Find where the given text appears and provide that cell's center as [X, Y] coordinate. 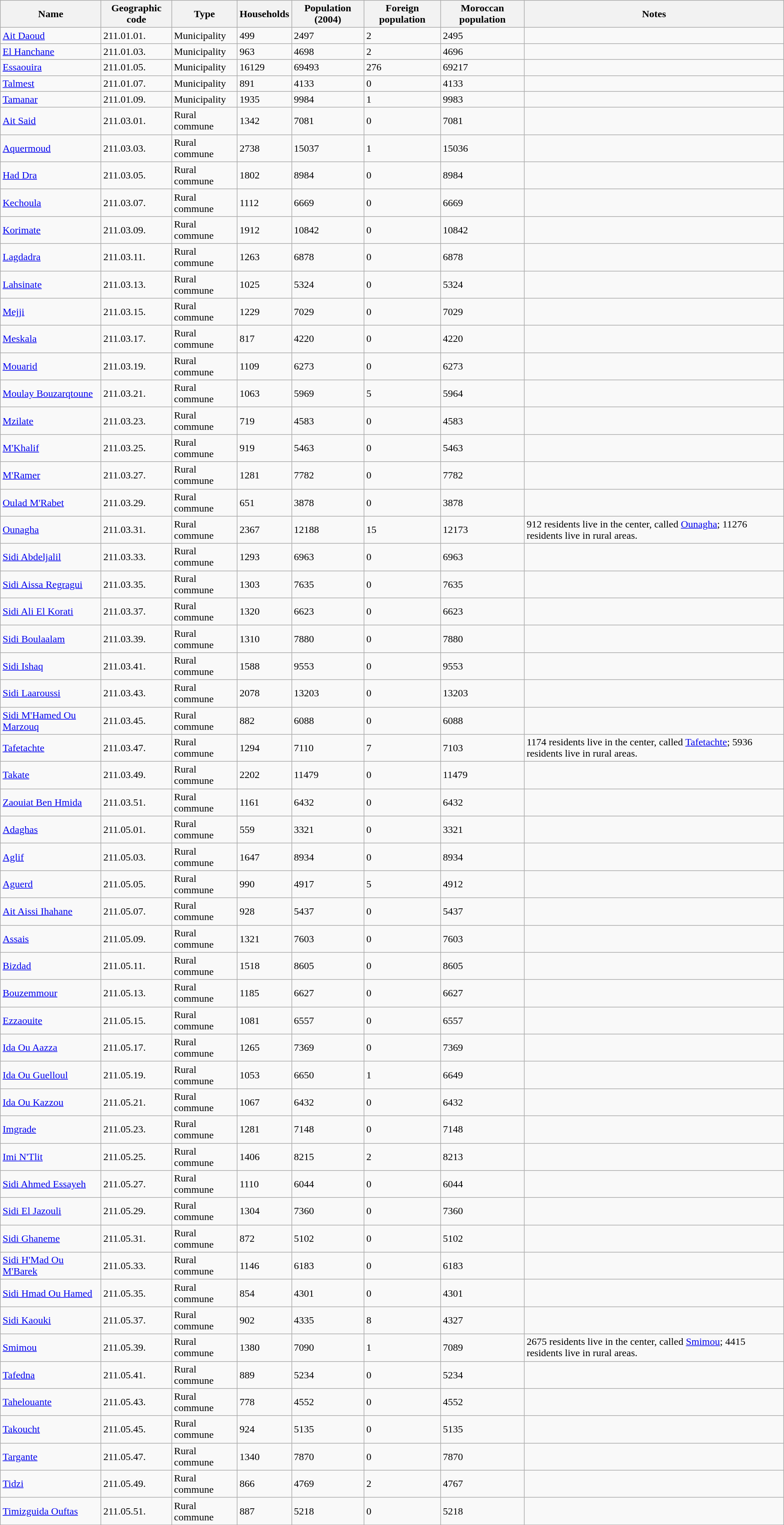
15037 [328, 148]
924 [264, 1429]
211.05.11. [137, 966]
211.01.07. [137, 83]
1802 [264, 175]
211.03.17. [137, 339]
Geographic code [137, 14]
1303 [264, 584]
2675 residents live in the center, called Smimou; 4415 residents live in rural areas. [654, 1347]
912 residents live in the center, called Ounagha; 11276 residents live in rural areas. [654, 530]
Name [51, 14]
Aglif [51, 857]
2495 [482, 36]
Sidi H'Mad Ou M'Barek [51, 1266]
211.05.25. [137, 1156]
211.05.01. [137, 830]
1185 [264, 993]
5969 [328, 394]
Smimou [51, 1347]
4917 [328, 884]
211.03.21. [137, 394]
1053 [264, 1075]
1588 [264, 666]
1067 [264, 1102]
Sidi Ahmed Essayeh [51, 1184]
Ounagha [51, 530]
211.05.03. [137, 857]
Notes [654, 14]
872 [264, 1238]
Lagdadra [51, 257]
7110 [328, 748]
Sidi Ali El Korati [51, 612]
211.03.51. [137, 803]
651 [264, 503]
Sidi Laaroussi [51, 693]
211.05.49. [137, 1484]
Sidi El Jazouli [51, 1212]
Foreign population [402, 14]
1229 [264, 312]
1647 [264, 857]
1112 [264, 203]
Takate [51, 775]
Essaouira [51, 67]
211.03.41. [137, 666]
211.05.29. [137, 1212]
8 [402, 1321]
211.03.11. [137, 257]
Bizdad [51, 966]
Tafedna [51, 1375]
7103 [482, 748]
211.03.07. [137, 203]
Mejji [51, 312]
1265 [264, 1047]
El Hanchane [51, 52]
Kechoula [51, 203]
211.03.43. [137, 693]
2078 [264, 693]
211.05.27. [137, 1184]
Mzilate [51, 421]
Korimate [51, 230]
211.03.35. [137, 584]
211.03.25. [137, 448]
16129 [264, 67]
854 [264, 1293]
Sidi Hmad Ou Hamed [51, 1293]
6649 [482, 1075]
211.03.45. [137, 721]
211.03.49. [137, 775]
6650 [328, 1075]
5964 [482, 394]
778 [264, 1402]
8213 [482, 1156]
Households [264, 14]
12173 [482, 530]
4767 [482, 1484]
69493 [328, 67]
Imi N'Tlit [51, 1156]
891 [264, 83]
Sidi Ghaneme [51, 1238]
817 [264, 339]
4335 [328, 1321]
1146 [264, 1266]
1293 [264, 557]
Ezzaouite [51, 1021]
1025 [264, 284]
211.03.13. [137, 284]
211.05.23. [137, 1130]
211.05.33. [137, 1266]
4698 [328, 52]
211.03.37. [137, 612]
Assais [51, 938]
1109 [264, 366]
211.05.47. [137, 1456]
Meskala [51, 339]
211.01.05. [137, 67]
1912 [264, 230]
4912 [482, 884]
Timizguida Ouftas [51, 1511]
211.05.19. [137, 1075]
M'Ramer [51, 475]
1063 [264, 394]
Takoucht [51, 1429]
Sidi M'Hamed Ou Marzouq [51, 721]
1342 [264, 121]
211.05.07. [137, 912]
2202 [264, 775]
211.05.39. [137, 1347]
1320 [264, 612]
Targante [51, 1456]
Tahelouante [51, 1402]
211.03.47. [137, 748]
211.03.09. [137, 230]
Had Dra [51, 175]
Zaouiat Ben Hmida [51, 803]
928 [264, 912]
Lahsinate [51, 284]
1310 [264, 638]
211.03.03. [137, 148]
2738 [264, 148]
211.05.45. [137, 1429]
276 [402, 67]
2497 [328, 36]
1406 [264, 1156]
211.01.09. [137, 99]
1110 [264, 1184]
Ida Ou Guelloul [51, 1075]
211.05.13. [137, 993]
1380 [264, 1347]
211.05.21. [137, 1102]
211.05.51. [137, 1511]
4696 [482, 52]
1304 [264, 1212]
211.03.23. [137, 421]
Tidzi [51, 1484]
1321 [264, 938]
Ait Said [51, 121]
211.05.09. [137, 938]
211.05.35. [137, 1293]
211.03.29. [137, 503]
Aguerd [51, 884]
15036 [482, 148]
Ait Aissi Ihahane [51, 912]
15 [402, 530]
Sidi Abdeljalil [51, 557]
1935 [264, 99]
963 [264, 52]
Tafetachte [51, 748]
887 [264, 1511]
Ida Ou Kazzou [51, 1102]
Sidi Kaouki [51, 1321]
919 [264, 448]
211.05.37. [137, 1321]
Type [204, 14]
211.03.15. [137, 312]
1518 [264, 966]
211.05.17. [137, 1047]
12188 [328, 530]
8215 [328, 1156]
211.05.31. [137, 1238]
7089 [482, 1347]
Oulad M'Rabet [51, 503]
211.03.05. [137, 175]
Adaghas [51, 830]
Ida Ou Aazza [51, 1047]
211.03.19. [137, 366]
M'Khalif [51, 448]
211.05.15. [137, 1021]
Ait Daoud [51, 36]
211.03.27. [137, 475]
211.03.39. [137, 638]
Sidi Ishaq [51, 666]
866 [264, 1484]
2367 [264, 530]
211.03.31. [137, 530]
211.01.03. [137, 52]
Talmest [51, 83]
211.03.01. [137, 121]
Population (2004) [328, 14]
882 [264, 721]
69217 [482, 67]
211.05.43. [137, 1402]
Bouzemmour [51, 993]
Tamanar [51, 99]
1294 [264, 748]
Mouarid [51, 366]
4327 [482, 1321]
211.05.41. [137, 1375]
1081 [264, 1021]
Moulay Bouzarqtoune [51, 394]
559 [264, 830]
211.03.33. [137, 557]
889 [264, 1375]
1174 residents live in the center, called Tafetachte; 5936 residents live in rural areas. [654, 748]
1263 [264, 257]
Imgrade [51, 1130]
Sidi Boulaalam [51, 638]
1161 [264, 803]
Moroccan population [482, 14]
990 [264, 884]
9984 [328, 99]
Sidi Aissa Regragui [51, 584]
211.01.01. [137, 36]
211.05.05. [137, 884]
499 [264, 36]
7090 [328, 1347]
719 [264, 421]
7 [402, 748]
4769 [328, 1484]
1340 [264, 1456]
9983 [482, 99]
Aquermoud [51, 148]
902 [264, 1321]
